Return [X, Y] of the center of cell containing provided text 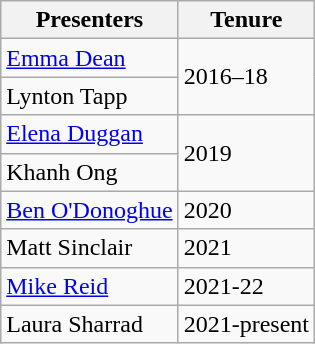
Laura Sharrad [90, 324]
2019 [246, 153]
2021 [246, 248]
Mike Reid [90, 286]
2021-present [246, 324]
Tenure [246, 20]
2016–18 [246, 77]
2021-22 [246, 286]
Elena Duggan [90, 134]
Matt Sinclair [90, 248]
Presenters [90, 20]
2020 [246, 210]
Emma Dean [90, 58]
Khanh Ong [90, 172]
Lynton Tapp [90, 96]
Ben O'Donoghue [90, 210]
